Detect which cell encompasses the target text, then output its (x, y) center coordinate. 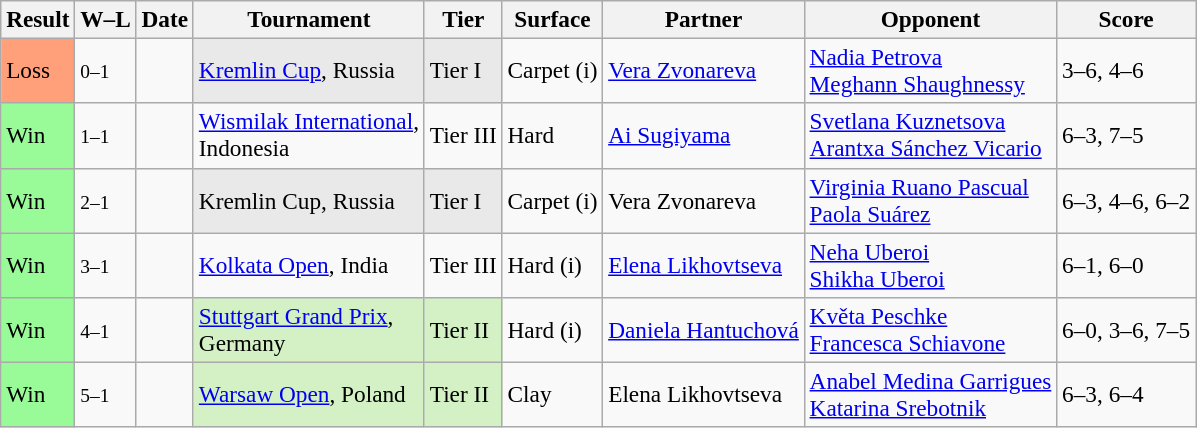
Nadia Petrova Meghann Shaughnessy (930, 70)
Stuttgart Grand Prix, Germany (308, 330)
Svetlana Kuznetsova Arantxa Sánchez Vicario (930, 136)
Loss (38, 70)
2–1 (106, 200)
Daniela Hantuchová (704, 330)
Virginia Ruano Pascual Paola Suárez (930, 200)
Tier (463, 19)
Wismilak International, Indonesia (308, 136)
5–1 (106, 394)
4–1 (106, 330)
Kolkata Open, India (308, 264)
Tournament (308, 19)
6–0, 3–6, 7–5 (1126, 330)
Score (1126, 19)
6–1, 6–0 (1126, 264)
Ai Sugiyama (704, 136)
1–1 (106, 136)
6–3, 6–4 (1126, 394)
Opponent (930, 19)
Partner (704, 19)
Clay (552, 394)
0–1 (106, 70)
Surface (552, 19)
Květa Peschke Francesca Schiavone (930, 330)
Warsaw Open, Poland (308, 394)
3–1 (106, 264)
Hard (552, 136)
6–3, 7–5 (1126, 136)
6–3, 4–6, 6–2 (1126, 200)
W–L (106, 19)
Result (38, 19)
3–6, 4–6 (1126, 70)
Neha Uberoi Shikha Uberoi (930, 264)
Date (164, 19)
Anabel Medina Garrigues Katarina Srebotnik (930, 394)
